Capture the cell that displays the provided text and extract its [x, y] central coordinate. 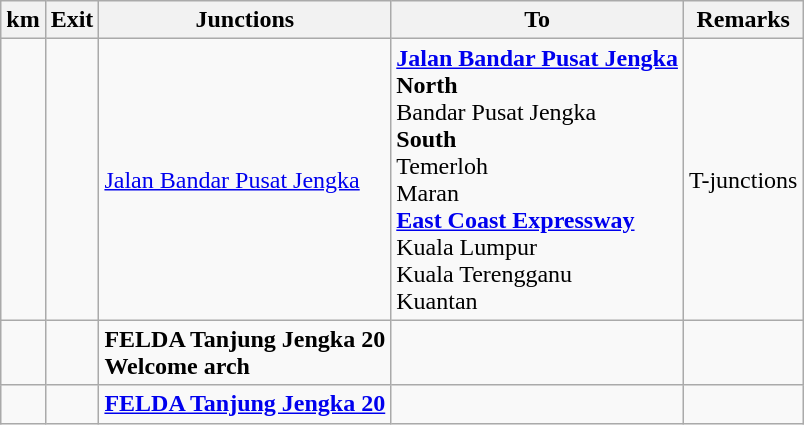
FELDA Tanjung Jengka 20 [245, 404]
km [23, 20]
Exit [72, 20]
To [538, 20]
FELDA Tanjung Jengka 20Welcome arch [245, 352]
Remarks [743, 20]
Jalan Bandar Pusat Jengka [245, 180]
Jalan Bandar Pusat JengkaNorthBandar Pusat JengkaSouthTemerlohMaran East Coast ExpresswayKuala LumpurKuala TerengganuKuantan [538, 180]
T-junctions [743, 180]
Junctions [245, 20]
